Extract the (x, y) coordinate from the center of the cell holding the provided text.  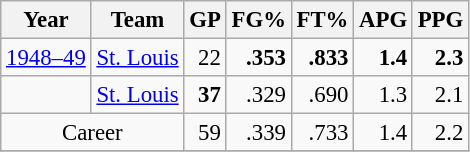
1948–49 (46, 58)
2.1 (440, 95)
Career (92, 133)
FG% (258, 20)
.339 (258, 133)
.329 (258, 95)
37 (205, 95)
2.2 (440, 133)
GP (205, 20)
FT% (322, 20)
Year (46, 20)
.690 (322, 95)
.353 (258, 58)
.833 (322, 58)
1.3 (384, 95)
2.3 (440, 58)
APG (384, 20)
59 (205, 133)
.733 (322, 133)
PPG (440, 20)
Team (138, 20)
22 (205, 58)
